Search for the cell housing the specified text and yield its [x, y] center coordinate. 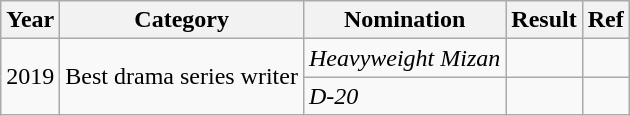
D-20 [404, 96]
Category [182, 20]
Best drama series writer [182, 77]
Ref [606, 20]
2019 [30, 77]
Year [30, 20]
Heavyweight Mizan [404, 58]
Result [544, 20]
Nomination [404, 20]
